Detect which cell encompasses the target text, then output its (X, Y) center coordinate. 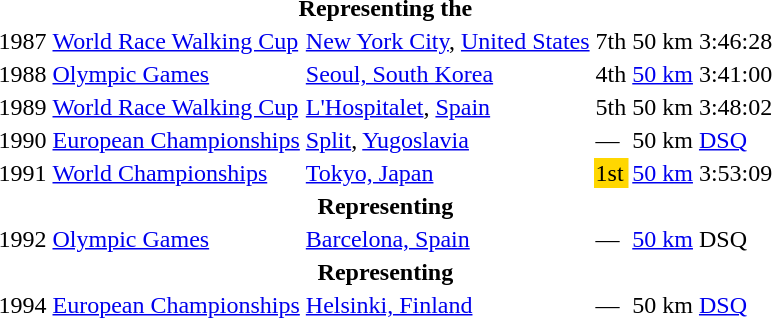
Seoul, South Korea (448, 74)
1st (611, 173)
5th (611, 107)
4th (611, 74)
Tokyo, Japan (448, 173)
Barcelona, Spain (448, 239)
European Championships (176, 140)
World Championships (176, 173)
Split, Yugoslavia (448, 140)
7th (611, 41)
L'Hospitalet, Spain (448, 107)
New York City, United States (448, 41)
